Return the [X, Y] coordinate for the center point of the cell that contains the specified text.  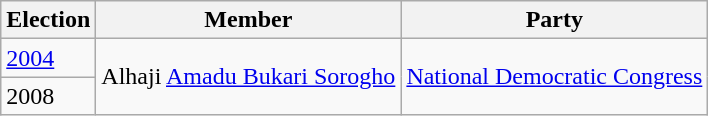
Party [554, 20]
2004 [48, 58]
National Democratic Congress [554, 77]
Election [48, 20]
Member [248, 20]
Alhaji Amadu Bukari Sorogho [248, 77]
2008 [48, 96]
